Output the [X, Y] coordinate of the center of the cell containing the given text.  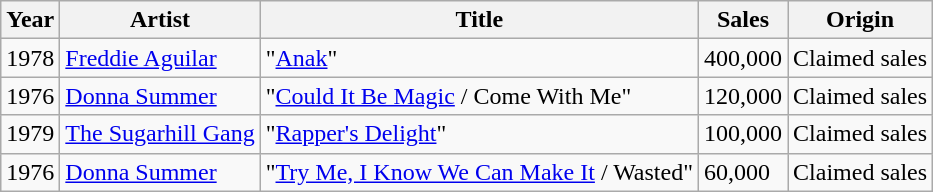
1978 [30, 58]
1979 [30, 134]
Year [30, 20]
400,000 [744, 58]
120,000 [744, 96]
The Sugarhill Gang [160, 134]
"Try Me, I Know We Can Make It / Wasted" [479, 172]
100,000 [744, 134]
Sales [744, 20]
"Could It Be Magic / Come With Me" [479, 96]
Origin [860, 20]
Title [479, 20]
Artist [160, 20]
"Anak" [479, 58]
60,000 [744, 172]
Freddie Aguilar [160, 58]
"Rapper's Delight" [479, 134]
